Detect which cell encompasses the target text, then output its [X, Y] center coordinate. 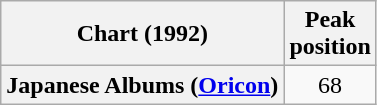
Peakposition [330, 34]
Japanese Albums (Oricon) [142, 85]
Chart (1992) [142, 34]
68 [330, 85]
